Return the (x, y) coordinate for the center point of the cell that contains the specified text.  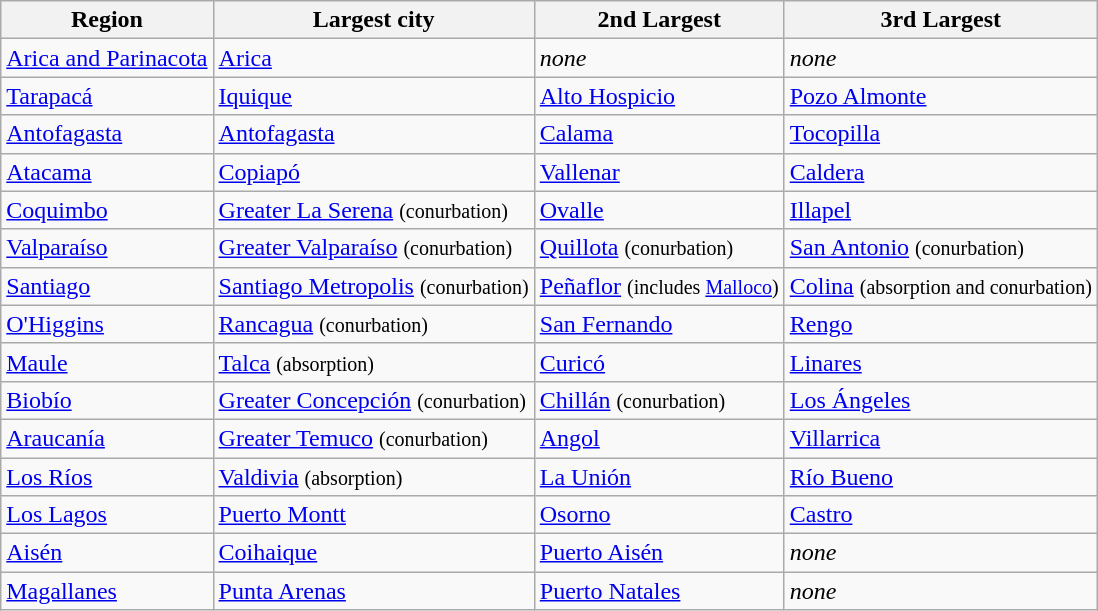
Arica and Parinacota (107, 58)
Region (107, 20)
Araucanía (107, 438)
Puerto Montt (374, 515)
Talca (absorption) (374, 362)
Coihaique (374, 553)
Iquique (374, 96)
3rd Largest (940, 20)
2nd Largest (659, 20)
Los Ángeles (940, 400)
Valdivia (absorption) (374, 477)
Castro (940, 515)
Copiapó (374, 172)
Greater Temuco (conurbation) (374, 438)
Linares (940, 362)
Tocopilla (940, 134)
Valparaíso (107, 248)
Greater La Serena (conurbation) (374, 210)
Aisén (107, 553)
Osorno (659, 515)
Los Ríos (107, 477)
Coquimbo (107, 210)
Quillota (conurbation) (659, 248)
O'Higgins (107, 324)
Río Bueno (940, 477)
Puerto Aisén (659, 553)
Villarrica (940, 438)
Santiago (107, 286)
Rengo (940, 324)
San Fernando (659, 324)
Puerto Natales (659, 591)
Pozo Almonte (940, 96)
Alto Hospicio (659, 96)
Los Lagos (107, 515)
Peñaflor (includes Malloco) (659, 286)
Calama (659, 134)
Tarapacá (107, 96)
Illapel (940, 210)
Greater Valparaíso (conurbation) (374, 248)
Maule (107, 362)
Rancagua (conurbation) (374, 324)
Colina (absorption and conurbation) (940, 286)
Ovalle (659, 210)
Chillán (conurbation) (659, 400)
Arica (374, 58)
La Unión (659, 477)
Angol (659, 438)
Magallanes (107, 591)
Largest city (374, 20)
Santiago Metropolis (conurbation) (374, 286)
Atacama (107, 172)
Biobío (107, 400)
San Antonio (conurbation) (940, 248)
Punta Arenas (374, 591)
Vallenar (659, 172)
Caldera (940, 172)
Curicó (659, 362)
Greater Concepción (conurbation) (374, 400)
